Capture the cell that displays the provided text and extract its (X, Y) central coordinate. 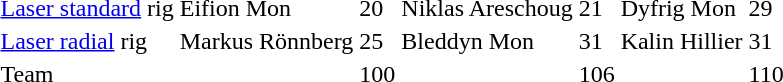
31 (596, 41)
25 (378, 41)
Bleddyn Mon (487, 41)
Kalin Hillier (682, 41)
Markus Rönnberg (266, 41)
